Identify which cell holds the provided text, then report its [X, Y] central coordinate. 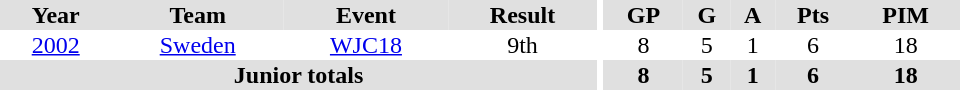
Team [198, 15]
Junior totals [298, 75]
Result [522, 15]
Sweden [198, 45]
GP [644, 15]
Pts [813, 15]
WJC18 [366, 45]
Year [56, 15]
PIM [906, 15]
2002 [56, 45]
Event [366, 15]
A [752, 15]
G [706, 15]
9th [522, 45]
